Detect which cell encompasses the target text, then output its [x, y] center coordinate. 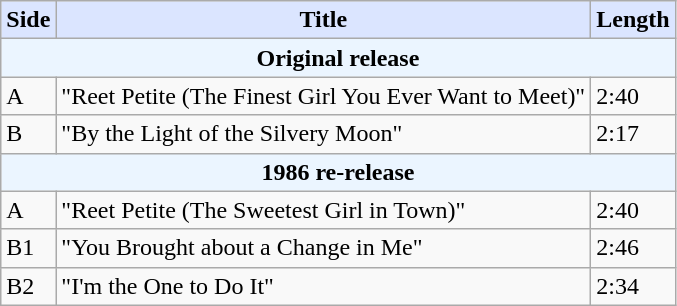
1986 re-release [338, 172]
"Reet Petite (The Sweetest Girl in Town)" [324, 210]
B [28, 134]
"You Brought about a Change in Me" [324, 248]
"I'm the One to Do It" [324, 286]
Title [324, 20]
"Reet Petite (The Finest Girl You Ever Want to Meet)" [324, 96]
Original release [338, 58]
2:17 [633, 134]
2:34 [633, 286]
B1 [28, 248]
Length [633, 20]
2:46 [633, 248]
B2 [28, 286]
"By the Light of the Silvery Moon" [324, 134]
Side [28, 20]
